Scan for the cell matching the given text and deliver its [x, y] coordinate at center. 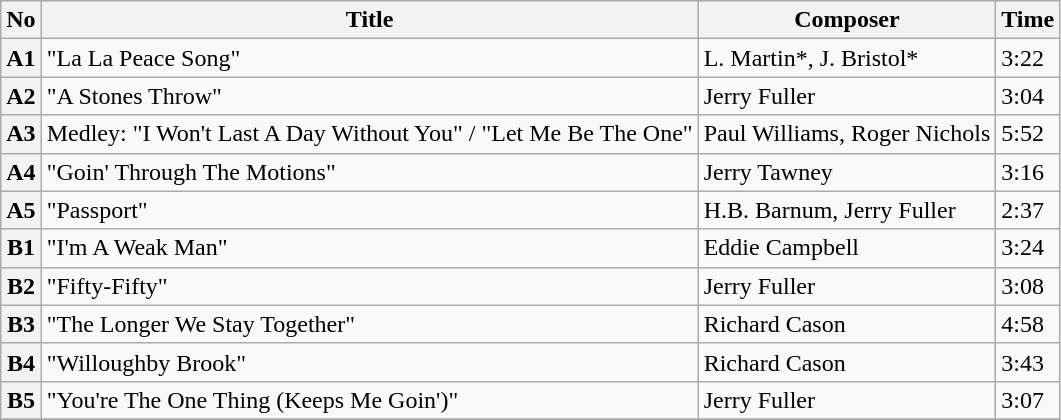
A3 [21, 134]
Title [370, 20]
3:22 [1028, 58]
"Goin' Through The Motions" [370, 172]
3:07 [1028, 400]
4:58 [1028, 324]
L. Martin*, J. Bristol* [847, 58]
Composer [847, 20]
3:04 [1028, 96]
3:08 [1028, 286]
"La La Peace Song" [370, 58]
Jerry Tawney [847, 172]
3:24 [1028, 248]
"The Longer We Stay Together" [370, 324]
Paul Williams, Roger Nichols [847, 134]
"Willoughby Brook" [370, 362]
Time [1028, 20]
B5 [21, 400]
B1 [21, 248]
3:43 [1028, 362]
B4 [21, 362]
"You're The One Thing (Keeps Me Goin')" [370, 400]
3:16 [1028, 172]
A2 [21, 96]
H.B. Barnum, Jerry Fuller [847, 210]
2:37 [1028, 210]
Eddie Campbell [847, 248]
A4 [21, 172]
A1 [21, 58]
A5 [21, 210]
Medley: "I Won't Last A Day Without You" / "Let Me Be The One" [370, 134]
"Passport" [370, 210]
B3 [21, 324]
B2 [21, 286]
No [21, 20]
"Fifty-Fifty" [370, 286]
"A Stones Throw" [370, 96]
5:52 [1028, 134]
"I'm A Weak Man" [370, 248]
